From the cell containing the given text, extract its center point as [x, y] coordinate. 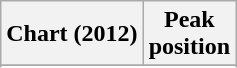
Peakposition [189, 34]
Chart (2012) [72, 34]
